Output the [X, Y] coordinate of the center of the cell containing the given text.  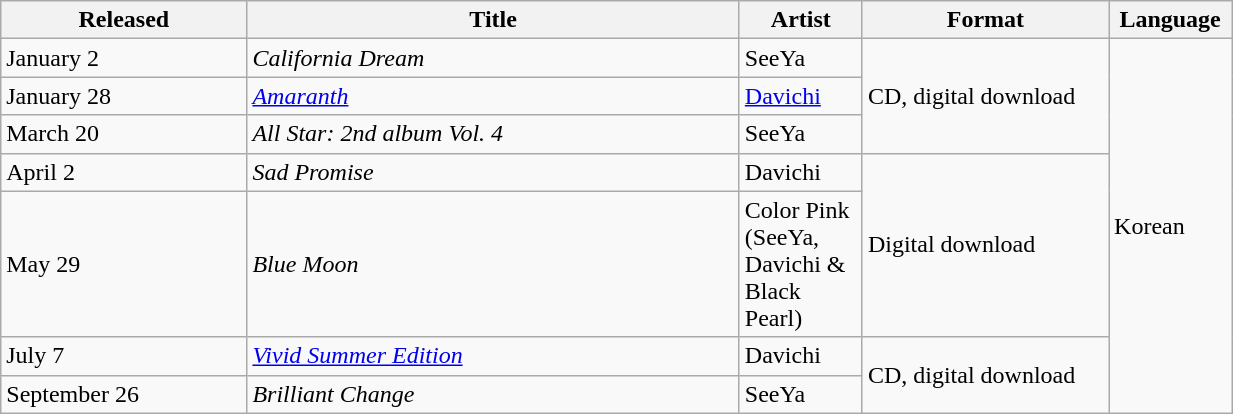
January 2 [124, 58]
Blue Moon [493, 264]
Artist [800, 20]
Korean [1170, 226]
Amaranth [493, 96]
September 26 [124, 394]
July 7 [124, 356]
January 28 [124, 96]
Sad Promise [493, 172]
Vivid Summer Edition [493, 356]
Color Pink (SeeYa, Davichi & Black Pearl) [800, 264]
All Star: 2nd album Vol. 4 [493, 134]
California Dream [493, 58]
Format [985, 20]
Released [124, 20]
Language [1170, 20]
Brilliant Change [493, 394]
Digital download [985, 245]
Title [493, 20]
April 2 [124, 172]
May 29 [124, 264]
March 20 [124, 134]
